Output the (X, Y) coordinate of the center of the cell containing the given text.  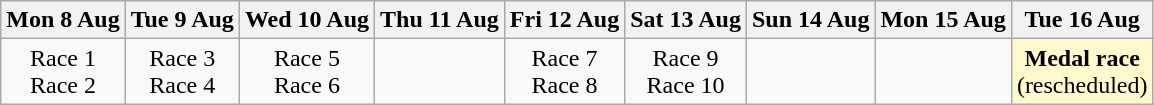
Mon 8 Aug (63, 20)
Wed 10 Aug (306, 20)
Race 9Race 10 (686, 72)
Sun 14 Aug (810, 20)
Race 3Race 4 (182, 72)
Mon 15 Aug (943, 20)
Thu 11 Aug (440, 20)
Tue 16 Aug (1082, 20)
Fri 12 Aug (564, 20)
Sat 13 Aug (686, 20)
Race 7Race 8 (564, 72)
Tue 9 Aug (182, 20)
Race 1Race 2 (63, 72)
Race 5Race 6 (306, 72)
Medal race(rescheduled) (1082, 72)
